Pinpoint the cell where the given text exists, returning its [x, y] midpoint coordinate. 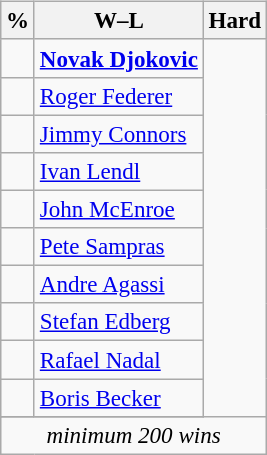
Ivan Lendl [118, 172]
Boris Becker [118, 398]
minimum 200 wins [134, 435]
Roger Federer [118, 96]
W–L [118, 21]
% [18, 21]
John McEnroe [118, 209]
Jimmy Connors [118, 134]
Pete Sampras [118, 247]
Andre Agassi [118, 285]
Hard [234, 21]
Rafael Nadal [118, 360]
Novak Djokovic [118, 58]
Stefan Edberg [118, 322]
